Locate the cell with the specified text and output its (X, Y) center coordinate. 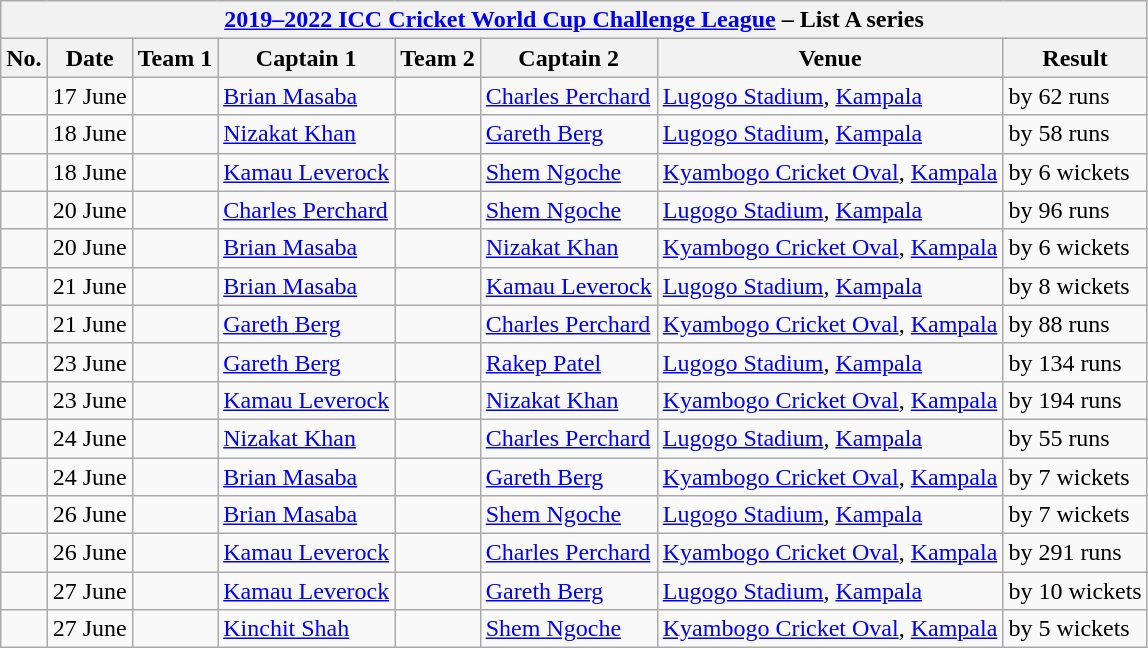
by 291 runs (1075, 553)
Venue (830, 58)
No. (24, 58)
by 62 runs (1075, 96)
Team 2 (438, 58)
Team 1 (175, 58)
by 10 wickets (1075, 591)
2019–2022 ICC Cricket World Cup Challenge League – List A series (574, 20)
by 55 runs (1075, 438)
by 134 runs (1075, 362)
Result (1075, 58)
by 5 wickets (1075, 629)
by 88 runs (1075, 324)
by 58 runs (1075, 134)
Captain 2 (568, 58)
Rakep Patel (568, 362)
by 194 runs (1075, 400)
by 8 wickets (1075, 286)
Kinchit Shah (306, 629)
by 96 runs (1075, 210)
Captain 1 (306, 58)
17 June (90, 96)
Date (90, 58)
